Identify which cell holds the provided text, then report its (x, y) central coordinate. 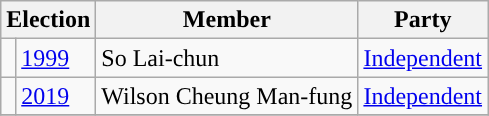
2019 (56, 96)
Member (227, 20)
So Lai-chun (227, 58)
Election (48, 20)
Wilson Cheung Man-fung (227, 96)
Party (423, 20)
1999 (56, 58)
